Extract the (X, Y) coordinate from the center of the cell holding the provided text.  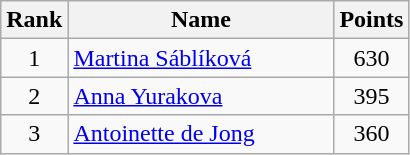
Rank (34, 20)
Antoinette de Jong (201, 134)
395 (372, 96)
360 (372, 134)
Points (372, 20)
3 (34, 134)
1 (34, 58)
630 (372, 58)
2 (34, 96)
Martina Sáblíková (201, 58)
Anna Yurakova (201, 96)
Name (201, 20)
